Provide the (x, y) coordinate of the cell's center where the given text is located.  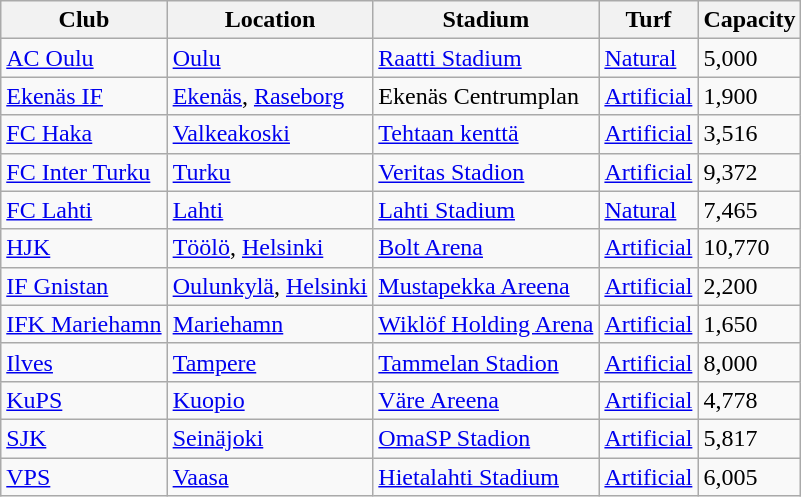
4,778 (750, 400)
Mustapekka Areena (486, 286)
Wiklöf Holding Arena (486, 324)
Lahti Stadium (486, 210)
Seinäjoki (270, 438)
Bolt Arena (486, 248)
IFK Mariehamn (84, 324)
Veritas Stadion (486, 172)
KuPS (84, 400)
FC Inter Turku (84, 172)
VPS (84, 477)
IF Gnistan (84, 286)
Väre Areena (486, 400)
2,200 (750, 286)
Ekenäs IF (84, 96)
Stadium (486, 20)
Ekenäs Centrumplan (486, 96)
OmaSP Stadion (486, 438)
Tampere (270, 362)
5,817 (750, 438)
Turku (270, 172)
Töölö, Helsinki (270, 248)
Tehtaan kenttä (486, 134)
9,372 (750, 172)
7,465 (750, 210)
AC Oulu (84, 58)
10,770 (750, 248)
FC Lahti (84, 210)
Turf (648, 20)
Valkeakoski (270, 134)
Kuopio (270, 400)
Vaasa (270, 477)
Tammelan Stadion (486, 362)
Mariehamn (270, 324)
Location (270, 20)
Ekenäs, Raseborg (270, 96)
Lahti (270, 210)
5,000 (750, 58)
1,650 (750, 324)
Ilves (84, 362)
Hietalahti Stadium (486, 477)
Club (84, 20)
Capacity (750, 20)
Oulu (270, 58)
SJK (84, 438)
Oulunkylä, Helsinki (270, 286)
8,000 (750, 362)
FC Haka (84, 134)
3,516 (750, 134)
Raatti Stadium (486, 58)
6,005 (750, 477)
HJK (84, 248)
1,900 (750, 96)
